Return the (x, y) coordinate for the center point of the cell that contains the specified text.  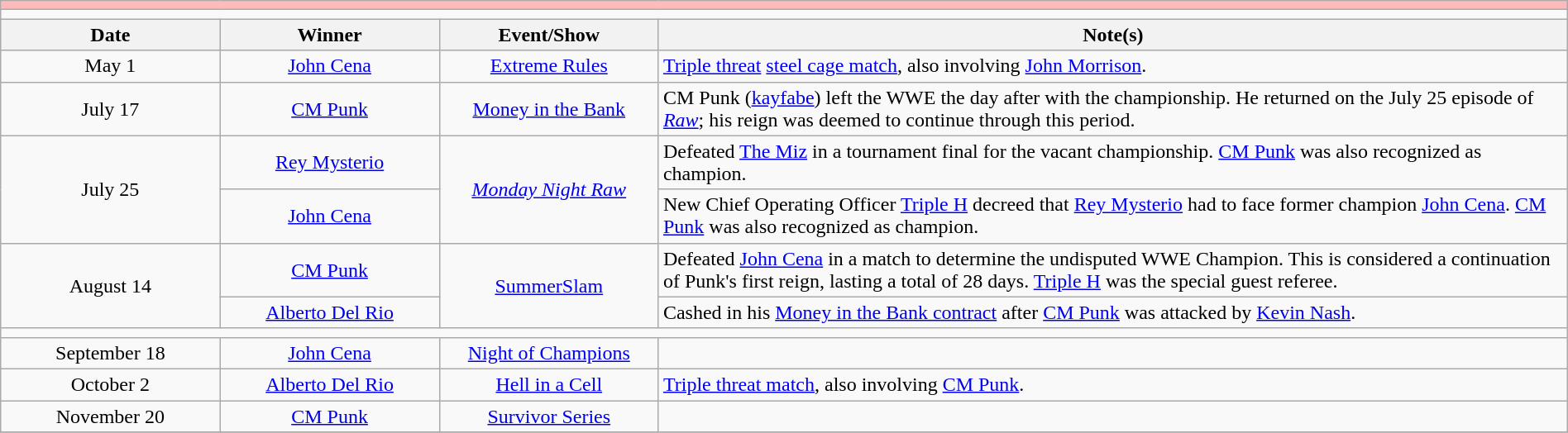
Event/Show (549, 35)
October 2 (111, 384)
Rey Mysterio (329, 162)
Hell in a Cell (549, 384)
July 17 (111, 109)
Note(s) (1113, 35)
New Chief Operating Officer Triple H decreed that Rey Mysterio had to face former champion John Cena. CM Punk was also recognized as champion. (1113, 216)
August 14 (111, 286)
Money in the Bank (549, 109)
September 18 (111, 353)
Monday Night Raw (549, 189)
Cashed in his Money in the Bank contract after CM Punk was attacked by Kevin Nash. (1113, 312)
May 1 (111, 66)
Defeated The Miz in a tournament final for the vacant championship. CM Punk was also recognized as champion. (1113, 162)
Extreme Rules (549, 66)
SummerSlam (549, 286)
November 20 (111, 416)
Winner (329, 35)
Survivor Series (549, 416)
Night of Champions (549, 353)
Date (111, 35)
Triple threat match, also involving CM Punk. (1113, 384)
July 25 (111, 189)
Triple threat steel cage match, also involving John Morrison. (1113, 66)
